Provide the (x, y) coordinate of the cell's center where the given text is located.  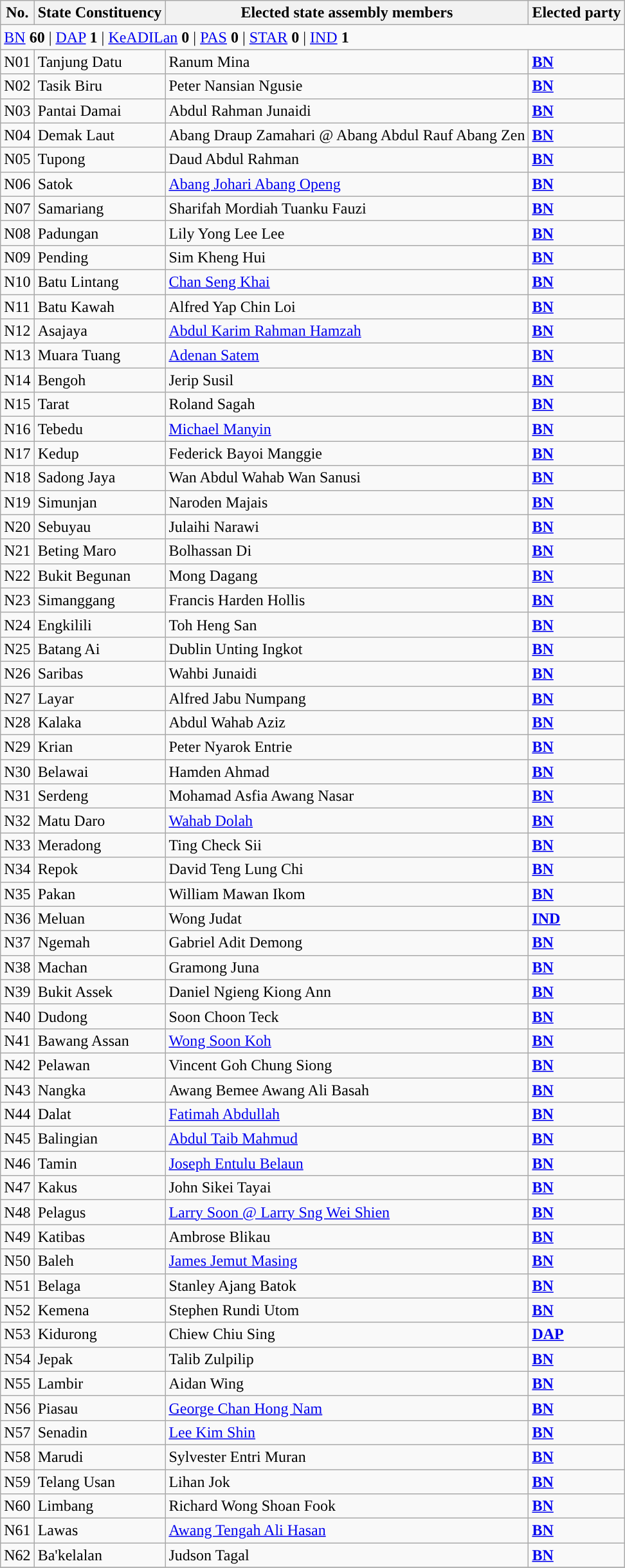
Elected party (576, 13)
N58 (17, 1457)
Ngemah (100, 943)
Simanggang (100, 600)
Senadin (100, 1432)
N19 (17, 502)
David Teng Lung Chi (347, 870)
N17 (17, 453)
Matu Daro (100, 821)
Lily Yong Lee Lee (347, 233)
N03 (17, 111)
N06 (17, 184)
N50 (17, 1261)
Wong Soon Koh (347, 1041)
N56 (17, 1408)
No. (17, 13)
John Sikei Tayai (347, 1188)
Lambir (100, 1383)
Satok (100, 184)
Piasau (100, 1408)
Vincent Goh Chung Siong (347, 1065)
Mong Dagang (347, 576)
Balingian (100, 1139)
Telang Usan (100, 1481)
Kalaka (100, 723)
Saribas (100, 673)
George Chan Hong Nam (347, 1408)
Tamin (100, 1163)
BN 60 | DAP 1 | KeADILan 0 | PAS 0 | STAR 0 | IND 1 (312, 37)
Hamden Ahmad (347, 772)
Batu Kawah (100, 307)
Awang Bemee Awang Ali Basah (347, 1090)
Abdul Wahab Aziz (347, 723)
Michael Manyin (347, 429)
Nangka (100, 1090)
N38 (17, 967)
Bengoh (100, 380)
Adenan Satem (347, 356)
N33 (17, 845)
Batu Lintang (100, 282)
Bukit Begunan (100, 576)
Chiew Chiu Sing (347, 1335)
Batang Ai (100, 649)
N15 (17, 405)
N14 (17, 380)
Bolhassan Di (347, 551)
Katibas (100, 1237)
Pending (100, 257)
N52 (17, 1310)
Belaga (100, 1286)
N09 (17, 257)
Jerip Susil (347, 380)
N12 (17, 331)
Awang Tengah Ali Hasan (347, 1531)
Stanley Ajang Batok (347, 1286)
Sharifah Mordiah Tuanku Fauzi (347, 208)
N27 (17, 698)
Abang Draup Zamahari @ Abang Abdul Rauf Abang Zen (347, 135)
N31 (17, 796)
N41 (17, 1041)
Alfred Jabu Numpang (347, 698)
Tebedu (100, 429)
N45 (17, 1139)
Dalat (100, 1115)
Wahbi Junaidi (347, 673)
Krian (100, 747)
N16 (17, 429)
N25 (17, 649)
Bukit Assek (100, 992)
Judson Tagal (347, 1555)
Padungan (100, 233)
William Mawan Ikom (347, 894)
Stephen Rundi Utom (347, 1310)
Peter Nyarok Entrie (347, 747)
Kakus (100, 1188)
Simunjan (100, 502)
Repok (100, 870)
Fatimah Abdullah (347, 1115)
Peter Nansian Ngusie (347, 86)
N36 (17, 918)
IND (576, 918)
Samariang (100, 208)
N13 (17, 356)
N62 (17, 1555)
Sylvester Entri Muran (347, 1457)
Baleh (100, 1261)
Tupong (100, 160)
Francis Harden Hollis (347, 600)
Toh Heng San (347, 624)
Wahab Dolah (347, 821)
N10 (17, 282)
Pakan (100, 894)
James Jemut Masing (347, 1261)
Federick Bayoi Manggie (347, 453)
Meluan (100, 918)
N53 (17, 1335)
Belawai (100, 772)
Naroden Majais (347, 502)
Pelagus (100, 1212)
Kemena (100, 1310)
Kedup (100, 453)
N51 (17, 1286)
N57 (17, 1432)
N34 (17, 870)
Pantai Damai (100, 111)
State Constituency (100, 13)
Machan (100, 967)
N60 (17, 1506)
Marudi (100, 1457)
Soon Choon Teck (347, 1016)
Demak Laut (100, 135)
Wan Abdul Wahab Wan Sanusi (347, 478)
N30 (17, 772)
N49 (17, 1237)
Wong Judat (347, 918)
N01 (17, 62)
N59 (17, 1481)
Mohamad Asfia Awang Nasar (347, 796)
Ambrose Blikau (347, 1237)
Jepak (100, 1359)
N02 (17, 86)
Lee Kim Shin (347, 1432)
N43 (17, 1090)
Bawang Assan (100, 1041)
Joseph Entulu Belaun (347, 1163)
Julaihi Narawi (347, 527)
Dudong (100, 1016)
Abdul Taib Mahmud (347, 1139)
N39 (17, 992)
Kidurong (100, 1335)
N48 (17, 1212)
N28 (17, 723)
Daniel Ngieng Kiong Ann (347, 992)
Tarat (100, 405)
N04 (17, 135)
N07 (17, 208)
N20 (17, 527)
N35 (17, 894)
N08 (17, 233)
Abang Johari Abang Openg (347, 184)
N22 (17, 576)
Ting Check Sii (347, 845)
N24 (17, 624)
Limbang (100, 1506)
N21 (17, 551)
Ranum Mina (347, 62)
Ba'kelalan (100, 1555)
Serdeng (100, 796)
Sadong Jaya (100, 478)
Daud Abdul Rahman (347, 160)
N54 (17, 1359)
Layar (100, 698)
Sim Kheng Hui (347, 257)
Asajaya (100, 331)
N18 (17, 478)
Abdul Karim Rahman Hamzah (347, 331)
N42 (17, 1065)
N47 (17, 1188)
Lihan Jok (347, 1481)
N55 (17, 1383)
Engkilili (100, 624)
Chan Seng Khai (347, 282)
N05 (17, 160)
Elected state assembly members (347, 13)
N46 (17, 1163)
Tanjung Datu (100, 62)
Larry Soon @ Larry Sng Wei Shien (347, 1212)
Meradong (100, 845)
N26 (17, 673)
Beting Maro (100, 551)
N61 (17, 1531)
Alfred Yap Chin Loi (347, 307)
Sebuyau (100, 527)
DAP (576, 1335)
Talib Zulpilip (347, 1359)
N37 (17, 943)
Dublin Unting Ingkot (347, 649)
Aidan Wing (347, 1383)
N40 (17, 1016)
Gramong Juna (347, 967)
N11 (17, 307)
Roland Sagah (347, 405)
Gabriel Adit Demong (347, 943)
Abdul Rahman Junaidi (347, 111)
Lawas (100, 1531)
Pelawan (100, 1065)
N23 (17, 600)
N32 (17, 821)
Muara Tuang (100, 356)
Richard Wong Shoan Fook (347, 1506)
N29 (17, 747)
Tasik Biru (100, 86)
N44 (17, 1115)
